Pinpoint the cell where the given text exists, returning its [x, y] midpoint coordinate. 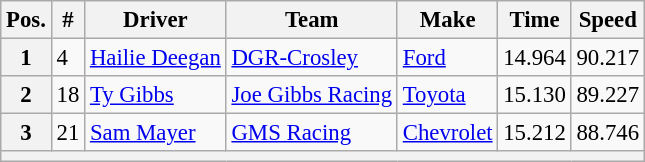
DGR-Crosley [312, 58]
88.746 [608, 133]
Ford [447, 58]
Hailie Deegan [156, 58]
14.964 [534, 58]
Speed [608, 20]
Pos. [26, 20]
89.227 [608, 95]
Sam Mayer [156, 133]
Joe Gibbs Racing [312, 95]
Chevrolet [447, 133]
4 [68, 58]
# [68, 20]
90.217 [608, 58]
Team [312, 20]
Make [447, 20]
Toyota [447, 95]
Time [534, 20]
Ty Gibbs [156, 95]
18 [68, 95]
15.130 [534, 95]
3 [26, 133]
21 [68, 133]
2 [26, 95]
15.212 [534, 133]
GMS Racing [312, 133]
Driver [156, 20]
1 [26, 58]
